Scan for the cell matching the given text and deliver its (X, Y) coordinate at center. 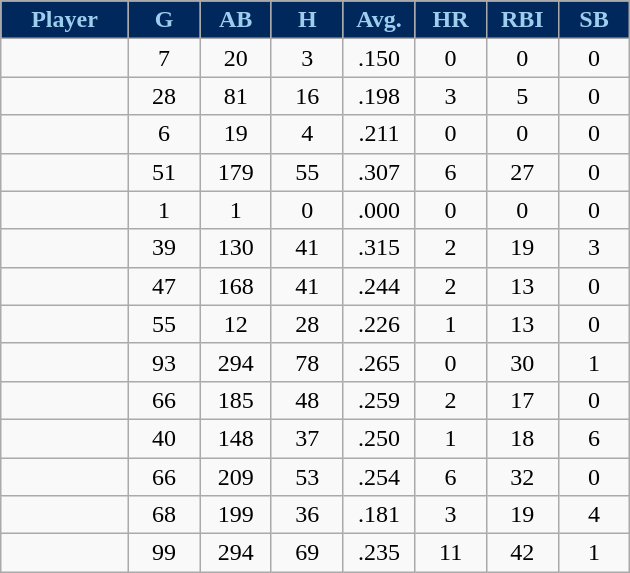
.226 (379, 324)
20 (236, 58)
68 (164, 515)
17 (522, 400)
36 (307, 515)
.265 (379, 362)
168 (236, 286)
.000 (379, 210)
48 (307, 400)
47 (164, 286)
.235 (379, 553)
12 (236, 324)
.150 (379, 58)
179 (236, 172)
18 (522, 438)
Avg. (379, 20)
.244 (379, 286)
32 (522, 477)
81 (236, 96)
.307 (379, 172)
130 (236, 248)
27 (522, 172)
39 (164, 248)
42 (522, 553)
11 (451, 553)
16 (307, 96)
30 (522, 362)
.254 (379, 477)
40 (164, 438)
69 (307, 553)
.211 (379, 134)
5 (522, 96)
78 (307, 362)
93 (164, 362)
RBI (522, 20)
AB (236, 20)
37 (307, 438)
H (307, 20)
148 (236, 438)
.259 (379, 400)
209 (236, 477)
Player (64, 20)
53 (307, 477)
.250 (379, 438)
199 (236, 515)
.181 (379, 515)
G (164, 20)
99 (164, 553)
51 (164, 172)
.315 (379, 248)
.198 (379, 96)
HR (451, 20)
185 (236, 400)
SB (594, 20)
7 (164, 58)
